For the text-containing cell, return its midpoint in (x, y) coordinate format. 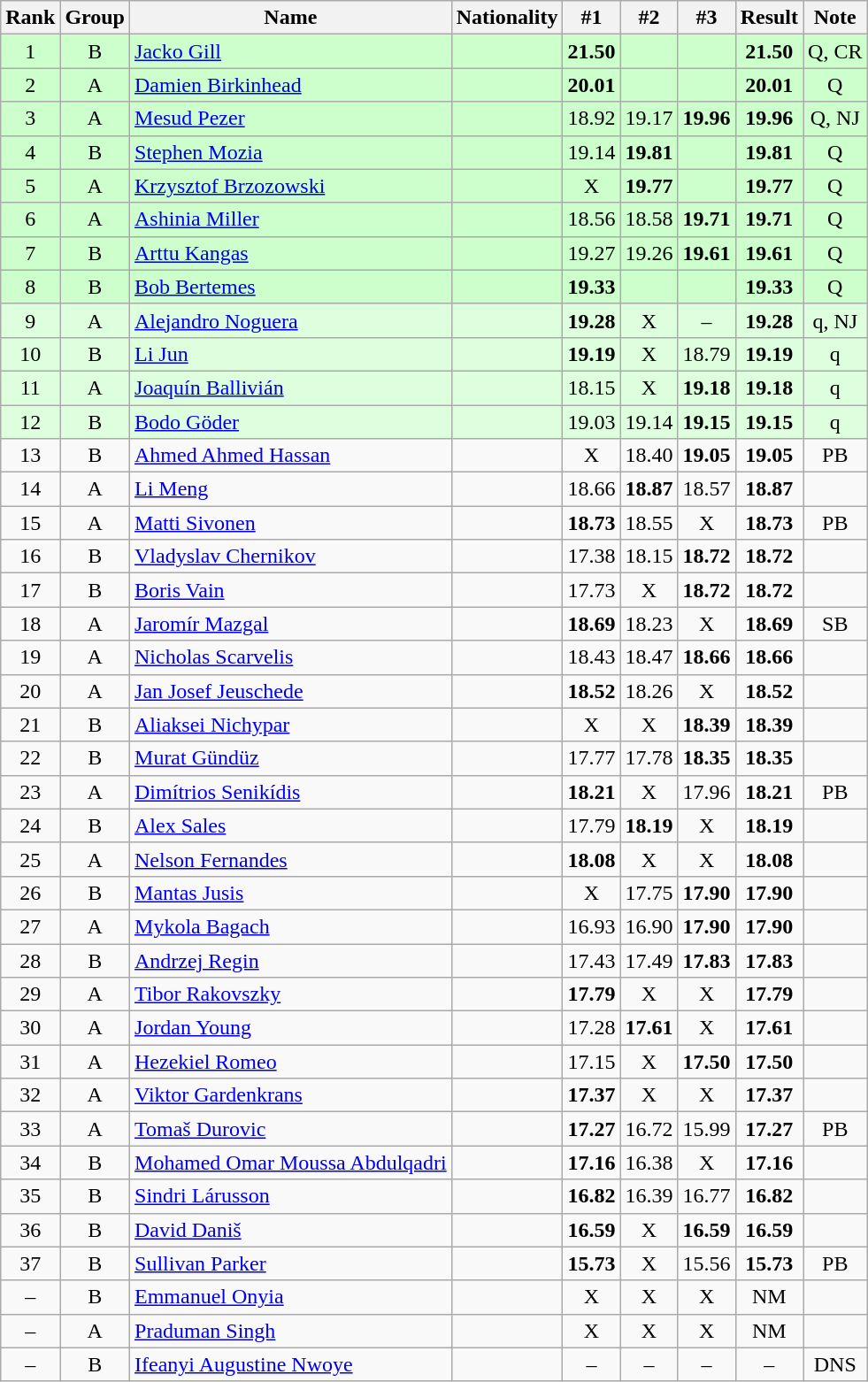
18.79 (706, 354)
Murat Gündüz (291, 758)
Joaquín Ballivián (291, 388)
16.38 (649, 1163)
Vladyslav Chernikov (291, 557)
Jacko Gill (291, 51)
Jan Josef Jeuschede (291, 691)
4 (30, 152)
Jaromír Mazgal (291, 624)
Mykola Bagach (291, 926)
Mohamed Omar Moussa Abdulqadri (291, 1163)
Andrzej Regin (291, 960)
21 (30, 725)
Krzysztof Brzozowski (291, 186)
17.43 (591, 960)
16.77 (706, 1196)
17.75 (649, 893)
28 (30, 960)
25 (30, 859)
18.23 (649, 624)
17 (30, 590)
Li Meng (291, 489)
10 (30, 354)
Stephen Mozia (291, 152)
27 (30, 926)
Ashinia Miller (291, 219)
Tibor Rakovszky (291, 994)
Ifeanyi Augustine Nwoye (291, 1364)
7 (30, 253)
Nelson Fernandes (291, 859)
17.15 (591, 1062)
3 (30, 119)
Alex Sales (291, 825)
12 (30, 422)
29 (30, 994)
17.96 (706, 792)
20 (30, 691)
11 (30, 388)
Arttu Kangas (291, 253)
18.55 (649, 523)
19.27 (591, 253)
#3 (706, 18)
Result (769, 18)
15.99 (706, 1129)
37 (30, 1263)
David Daniš (291, 1230)
Li Jun (291, 354)
31 (30, 1062)
Name (291, 18)
18.47 (649, 657)
Emmanuel Onyia (291, 1297)
Mesud Pezer (291, 119)
16.39 (649, 1196)
Rank (30, 18)
17.77 (591, 758)
#2 (649, 18)
22 (30, 758)
Hezekiel Romeo (291, 1062)
9 (30, 320)
8 (30, 287)
Ahmed Ahmed Hassan (291, 456)
30 (30, 1028)
14 (30, 489)
Bob Bertemes (291, 287)
17.38 (591, 557)
23 (30, 792)
Matti Sivonen (291, 523)
18.57 (706, 489)
Group (96, 18)
Q, NJ (835, 119)
18.92 (591, 119)
36 (30, 1230)
17.78 (649, 758)
16 (30, 557)
Nationality (507, 18)
19 (30, 657)
Jordan Young (291, 1028)
Sindri Lárusson (291, 1196)
15.56 (706, 1263)
26 (30, 893)
Q, CR (835, 51)
6 (30, 219)
18.58 (649, 219)
Note (835, 18)
Boris Vain (291, 590)
18.40 (649, 456)
Damien Birkinhead (291, 85)
2 (30, 85)
24 (30, 825)
DNS (835, 1364)
Nicholas Scarvelis (291, 657)
34 (30, 1163)
18.26 (649, 691)
SB (835, 624)
13 (30, 456)
18 (30, 624)
#1 (591, 18)
18.43 (591, 657)
16.93 (591, 926)
18.56 (591, 219)
15 (30, 523)
16.72 (649, 1129)
5 (30, 186)
Viktor Gardenkrans (291, 1095)
Aliaksei Nichypar (291, 725)
Dimítrios Senikídis (291, 792)
Mantas Jusis (291, 893)
Sullivan Parker (291, 1263)
17.28 (591, 1028)
19.26 (649, 253)
17.73 (591, 590)
Alejandro Noguera (291, 320)
q, NJ (835, 320)
1 (30, 51)
19.03 (591, 422)
19.17 (649, 119)
Tomaš Durovic (291, 1129)
Praduman Singh (291, 1331)
Bodo Göder (291, 422)
33 (30, 1129)
16.90 (649, 926)
35 (30, 1196)
17.49 (649, 960)
32 (30, 1095)
